Identify which cell holds the provided text, then report its [X, Y] central coordinate. 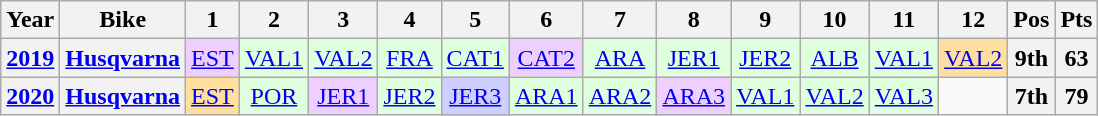
FRA [410, 58]
2 [274, 20]
1 [213, 20]
CAT1 [475, 58]
11 [904, 20]
12 [974, 20]
ARA [620, 58]
7th [1032, 96]
Pos [1032, 20]
63 [1076, 58]
ARA2 [620, 96]
7 [620, 20]
4 [410, 20]
CAT2 [546, 58]
POR [274, 96]
9 [766, 20]
Year [30, 20]
JER3 [475, 96]
ALB [834, 58]
Pts [1076, 20]
3 [344, 20]
79 [1076, 96]
10 [834, 20]
2020 [30, 96]
8 [694, 20]
ARA1 [546, 96]
9th [1032, 58]
VAL3 [904, 96]
5 [475, 20]
ARA3 [694, 96]
Bike [123, 20]
2019 [30, 58]
6 [546, 20]
